Detect which cell encompasses the target text, then output its [x, y] center coordinate. 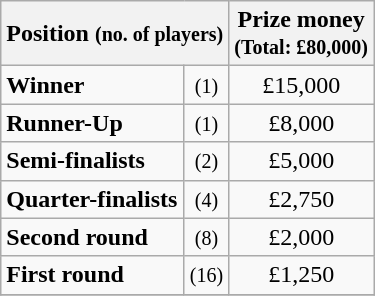
First round [92, 275]
Second round [92, 237]
Winner [92, 85]
£5,000 [302, 161]
Semi-finalists [92, 161]
£2,000 [302, 237]
(8) [206, 237]
(16) [206, 275]
£1,250 [302, 275]
£2,750 [302, 199]
(2) [206, 161]
Runner-Up [92, 123]
(4) [206, 199]
Quarter-finalists [92, 199]
£15,000 [302, 85]
Prize money(Total: £80,000) [302, 34]
Position (no. of players) [115, 34]
£8,000 [302, 123]
